Identify which cell holds the provided text, then report its [x, y] central coordinate. 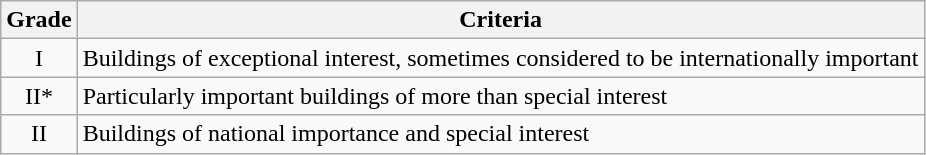
II [39, 134]
Grade [39, 20]
Criteria [500, 20]
Particularly important buildings of more than special interest [500, 96]
Buildings of national importance and special interest [500, 134]
Buildings of exceptional interest, sometimes considered to be internationally important [500, 58]
II* [39, 96]
I [39, 58]
